For the text-containing cell, return its midpoint in [X, Y] coordinate format. 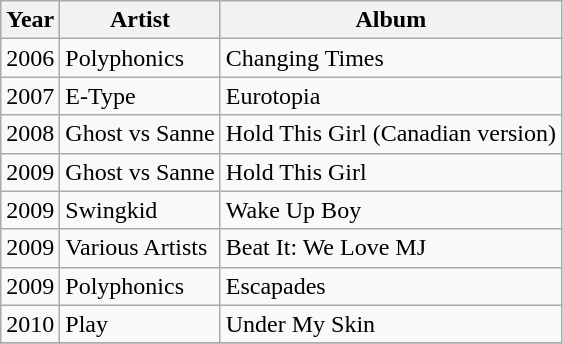
Year [30, 20]
Hold This Girl [390, 172]
Escapades [390, 286]
2007 [30, 96]
Beat It: We Love MJ [390, 248]
Hold This Girl (Canadian version) [390, 134]
Changing Times [390, 58]
Eurotopia [390, 96]
Under My Skin [390, 324]
E-Type [140, 96]
Swingkid [140, 210]
2006 [30, 58]
Play [140, 324]
Various Artists [140, 248]
2010 [30, 324]
Wake Up Boy [390, 210]
2008 [30, 134]
Artist [140, 20]
Album [390, 20]
